Search for the cell housing the specified text and yield its (x, y) center coordinate. 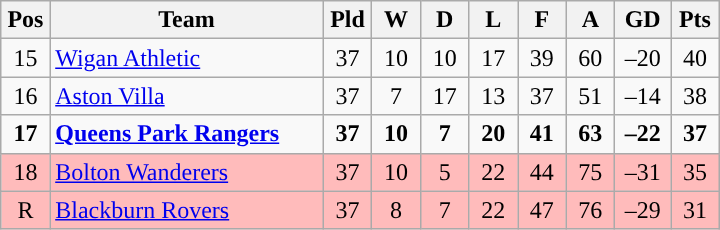
5 (444, 172)
R (26, 210)
16 (26, 96)
W (396, 20)
–31 (643, 172)
31 (696, 210)
A (590, 20)
Wigan Athletic (187, 58)
63 (590, 134)
Pts (696, 20)
–29 (643, 210)
41 (542, 134)
75 (590, 172)
Pld (348, 20)
D (444, 20)
–20 (643, 58)
38 (696, 96)
Blackburn Rovers (187, 210)
Queens Park Rangers (187, 134)
Team (187, 20)
GD (643, 20)
L (494, 20)
Aston Villa (187, 96)
40 (696, 58)
51 (590, 96)
39 (542, 58)
F (542, 20)
44 (542, 172)
13 (494, 96)
–22 (643, 134)
–14 (643, 96)
18 (26, 172)
8 (396, 210)
76 (590, 210)
Bolton Wanderers (187, 172)
35 (696, 172)
60 (590, 58)
Pos (26, 20)
20 (494, 134)
47 (542, 210)
15 (26, 58)
